Return the (X, Y) coordinate for the center point of the cell that contains the specified text.  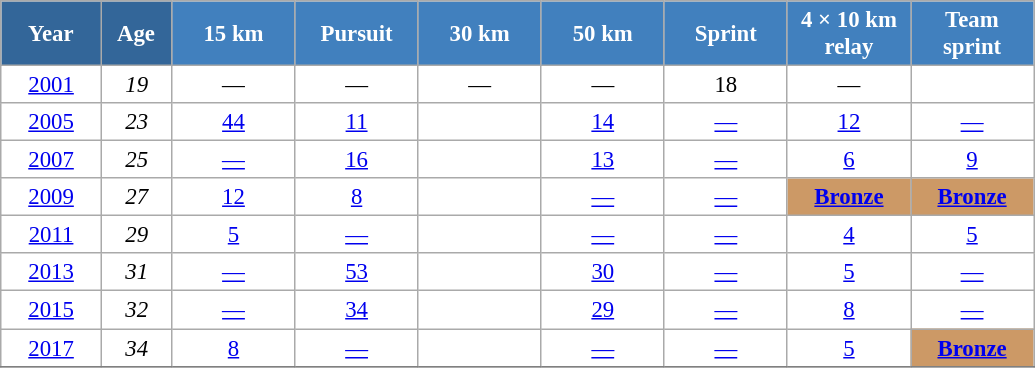
2005 (52, 122)
30 (602, 273)
13 (602, 160)
16 (356, 160)
11 (356, 122)
2015 (52, 310)
2017 (52, 348)
31 (136, 273)
Year (52, 34)
Sprint (726, 34)
Age (136, 34)
23 (136, 122)
Pursuit (356, 34)
44 (234, 122)
19 (136, 85)
4 (848, 235)
14 (602, 122)
6 (848, 160)
15 km (234, 34)
2009 (52, 197)
4 × 10 km relay (848, 34)
2007 (52, 160)
2011 (52, 235)
27 (136, 197)
50 km (602, 34)
Team sprint (972, 34)
53 (356, 273)
32 (136, 310)
25 (136, 160)
18 (726, 85)
30 km (480, 34)
2013 (52, 273)
2001 (52, 85)
9 (972, 160)
